Provide the (x, y) coordinate of the cell's center where the given text is located.  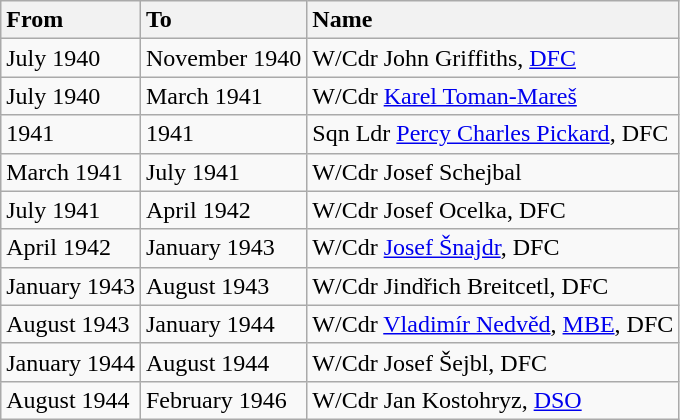
W/Cdr Vladimír Nedvěd, MBE, DFC (493, 324)
Name (493, 20)
W/Cdr Josef Schejbal (493, 172)
November 1940 (223, 58)
W/Cdr Josef Šejbl, DFC (493, 362)
W/Cdr John Griffiths, DFC (493, 58)
W/Cdr Josef Ocelka, DFC (493, 210)
W/Cdr Josef Šnajdr, DFC (493, 248)
Sqn Ldr Percy Charles Pickard, DFC (493, 134)
W/Cdr Jan Kostohryz, DSO (493, 400)
To (223, 20)
From (71, 20)
W/Cdr Karel Toman-Mareš (493, 96)
W/Cdr Jindřich Breitcetl, DFC (493, 286)
February 1946 (223, 400)
